Find where the given text appears and provide that cell's center as (X, Y) coordinate. 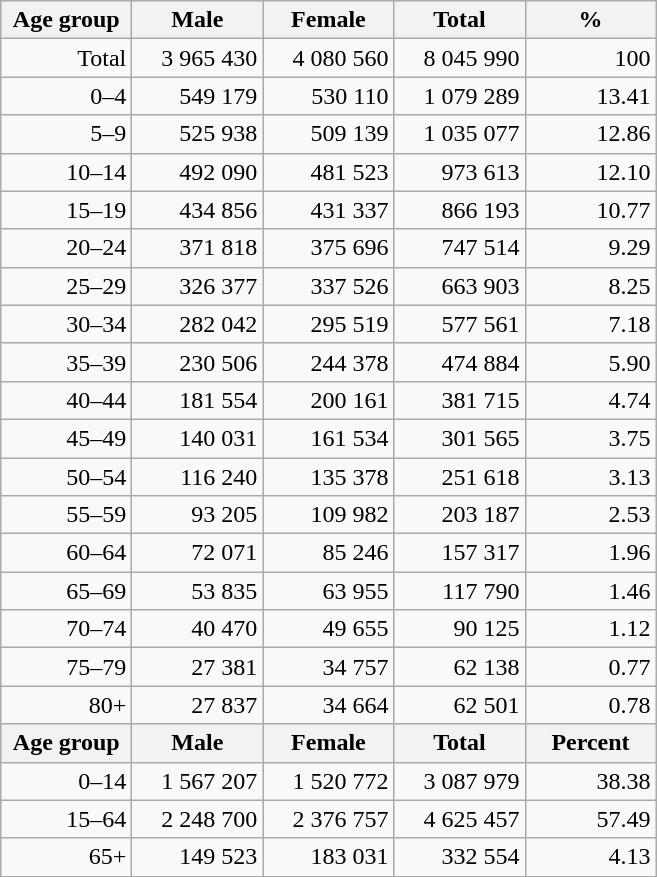
34 664 (328, 705)
9.29 (590, 248)
1 567 207 (198, 781)
117 790 (460, 591)
0–4 (66, 96)
1 079 289 (460, 96)
116 240 (198, 477)
181 554 (198, 400)
12.10 (590, 172)
15–19 (66, 210)
80+ (66, 705)
1 520 772 (328, 781)
149 523 (198, 857)
34 757 (328, 667)
0.77 (590, 667)
27 381 (198, 667)
90 125 (460, 629)
10.77 (590, 210)
481 523 (328, 172)
509 139 (328, 134)
135 378 (328, 477)
75–79 (66, 667)
93 205 (198, 515)
5–9 (66, 134)
8 045 990 (460, 58)
38.38 (590, 781)
30–34 (66, 324)
663 903 (460, 286)
3 965 430 (198, 58)
% (590, 20)
375 696 (328, 248)
140 031 (198, 438)
530 110 (328, 96)
4.13 (590, 857)
20–24 (66, 248)
381 715 (460, 400)
Percent (590, 743)
1.96 (590, 553)
100 (590, 58)
4 080 560 (328, 58)
282 042 (198, 324)
70–74 (66, 629)
53 835 (198, 591)
2 248 700 (198, 819)
866 193 (460, 210)
3 087 979 (460, 781)
57.49 (590, 819)
7.18 (590, 324)
65–69 (66, 591)
10–14 (66, 172)
326 377 (198, 286)
85 246 (328, 553)
434 856 (198, 210)
371 818 (198, 248)
183 031 (328, 857)
1.12 (590, 629)
4 625 457 (460, 819)
49 655 (328, 629)
25–29 (66, 286)
157 317 (460, 553)
200 161 (328, 400)
203 187 (460, 515)
230 506 (198, 362)
5.90 (590, 362)
40–44 (66, 400)
50–54 (66, 477)
4.74 (590, 400)
1 035 077 (460, 134)
3.13 (590, 477)
0.78 (590, 705)
63 955 (328, 591)
0–14 (66, 781)
251 618 (460, 477)
12.86 (590, 134)
40 470 (198, 629)
35–39 (66, 362)
244 378 (328, 362)
62 138 (460, 667)
55–59 (66, 515)
27 837 (198, 705)
65+ (66, 857)
474 884 (460, 362)
492 090 (198, 172)
3.75 (590, 438)
15–64 (66, 819)
13.41 (590, 96)
747 514 (460, 248)
60–64 (66, 553)
2 376 757 (328, 819)
549 179 (198, 96)
295 519 (328, 324)
161 534 (328, 438)
301 565 (460, 438)
577 561 (460, 324)
431 337 (328, 210)
1.46 (590, 591)
45–49 (66, 438)
72 071 (198, 553)
62 501 (460, 705)
2.53 (590, 515)
337 526 (328, 286)
332 554 (460, 857)
973 613 (460, 172)
525 938 (198, 134)
109 982 (328, 515)
8.25 (590, 286)
